Locate the cell with the specified text and output its (X, Y) center coordinate. 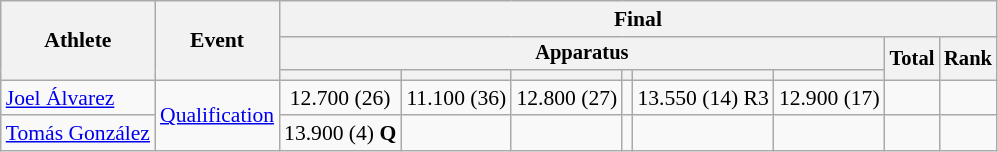
Apparatus (582, 54)
Final (638, 19)
Rank (968, 58)
11.100 (36) (456, 98)
Athlete (78, 40)
Event (217, 40)
12.700 (26) (340, 98)
12.800 (27) (566, 98)
13.550 (14) R3 (702, 98)
Qualification (217, 116)
13.900 (4) Q (340, 134)
12.900 (17) (830, 98)
Joel Álvarez (78, 98)
Tomás González (78, 134)
Total (912, 58)
